From the cell containing the given text, extract its center point as [X, Y] coordinate. 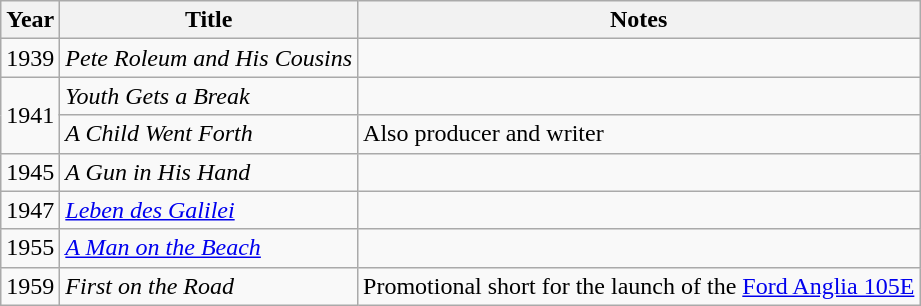
First on the Road [209, 286]
Title [209, 20]
A Gun in His Hand [209, 172]
A Child Went Forth [209, 134]
1941 [30, 115]
Leben des Galilei [209, 210]
A Man on the Beach [209, 248]
Youth Gets a Break [209, 96]
1939 [30, 58]
1947 [30, 210]
1945 [30, 172]
Year [30, 20]
Pete Roleum and His Cousins [209, 58]
Also producer and writer [639, 134]
Notes [639, 20]
1955 [30, 248]
1959 [30, 286]
Promotional short for the launch of the Ford Anglia 105E [639, 286]
